Locate the cell with the specified text and output its [X, Y] center coordinate. 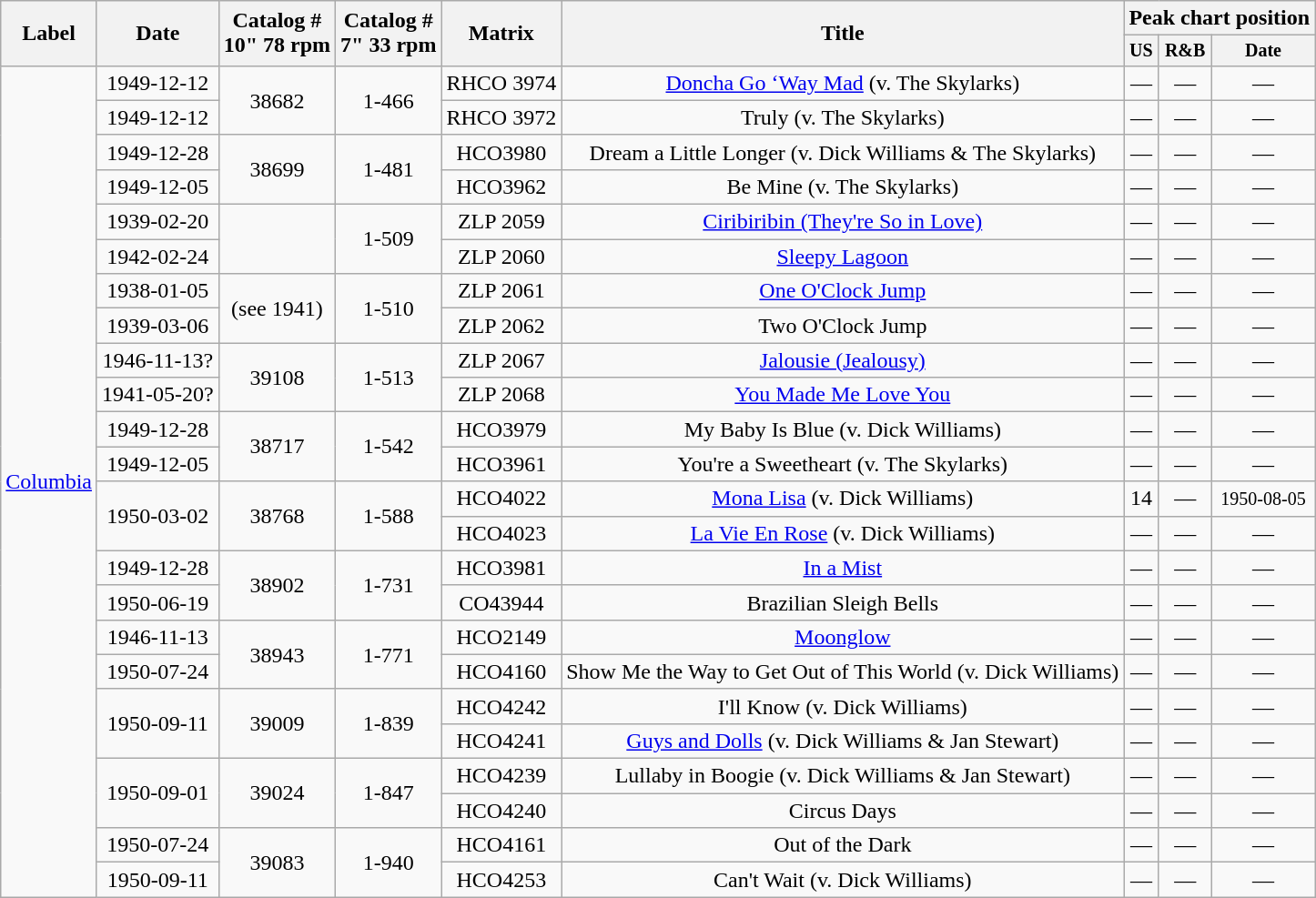
1950-03-02 [157, 516]
ZLP 2068 [501, 395]
HCO4161 [501, 845]
1950-06-19 [157, 602]
HCO4239 [501, 776]
HCO3980 [501, 152]
R&B [1185, 51]
One O'Clock Jump [843, 291]
Circus Days [843, 811]
HCO4253 [501, 880]
Show Me the Way to Get Out of This World (v. Dick Williams) [843, 671]
You're a Sweetheart (v. The Skylarks) [843, 464]
1946-11-13 [157, 637]
1938-01-05 [157, 291]
1-588 [389, 516]
Catalog #10" 78 rpm [277, 34]
1941-05-20? [157, 395]
La Vie En Rose (v. Dick Williams) [843, 533]
1-513 [389, 378]
38768 [277, 516]
RHCO 3972 [501, 117]
1-731 [389, 585]
HCO4241 [501, 741]
Dream a Little Longer (v. Dick Williams & The Skylarks) [843, 152]
39024 [277, 793]
ZLP 2059 [501, 222]
HCO3961 [501, 464]
Brazilian Sleigh Bells [843, 602]
Matrix [501, 34]
Title [843, 34]
Can't Wait (v. Dick Williams) [843, 880]
38902 [277, 585]
Two O'Clock Jump [843, 326]
Out of the Dark [843, 845]
Truly (v. The Skylarks) [843, 117]
My Baby Is Blue (v. Dick Williams) [843, 429]
Be Mine (v. The Skylarks) [843, 187]
1-839 [389, 723]
HCO4022 [501, 499]
ZLP 2061 [501, 291]
38943 [277, 654]
1-771 [389, 654]
ZLP 2060 [501, 257]
1950-08-05 [1263, 499]
Guys and Dolls (v. Dick Williams & Jan Stewart) [843, 741]
Sleepy Lagoon [843, 257]
39009 [277, 723]
HCO4023 [501, 533]
1939-02-20 [157, 222]
HCO3981 [501, 568]
Catalog #7" 33 rpm [389, 34]
39108 [277, 378]
1939-03-06 [157, 326]
38682 [277, 100]
ZLP 2067 [501, 360]
Jalousie (Jealousy) [843, 360]
ZLP 2062 [501, 326]
(see 1941) [277, 308]
Doncha Go ‘Way Mad (v. The Skylarks) [843, 83]
1-940 [389, 863]
HCO2149 [501, 637]
Moonglow [843, 637]
In a Mist [843, 568]
1-466 [389, 100]
Lullaby in Boogie (v. Dick Williams & Jan Stewart) [843, 776]
Mona Lisa (v. Dick Williams) [843, 499]
Peak chart position [1220, 18]
Columbia [49, 481]
1946-11-13? [157, 360]
1942-02-24 [157, 257]
RHCO 3974 [501, 83]
1-542 [389, 447]
38699 [277, 169]
HCO4242 [501, 706]
You Made Me Love You [843, 395]
38717 [277, 447]
Label [49, 34]
HCO3962 [501, 187]
HCO4160 [501, 671]
39083 [277, 863]
HCO3979 [501, 429]
CO43944 [501, 602]
1950-09-01 [157, 793]
Ciribiribin (They're So in Love) [843, 222]
1-510 [389, 308]
14 [1141, 499]
1-481 [389, 169]
US [1141, 51]
1-509 [389, 239]
I'll Know (v. Dick Williams) [843, 706]
HCO4240 [501, 811]
1-847 [389, 793]
